Detect which cell encompasses the target text, then output its (x, y) center coordinate. 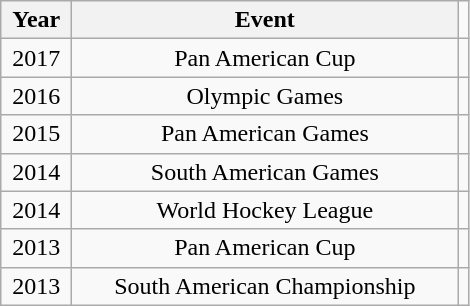
World Hockey League (265, 210)
Event (265, 20)
2017 (36, 58)
2015 (36, 134)
Olympic Games (265, 96)
Pan American Games (265, 134)
2016 (36, 96)
South American Games (265, 172)
Year (36, 20)
South American Championship (265, 286)
